From the cell containing the given text, extract its center point as [x, y] coordinate. 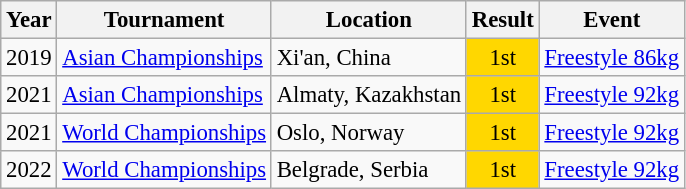
Belgrade, Serbia [368, 170]
2019 [29, 58]
Event [612, 20]
Oslo, Norway [368, 133]
Xi'an, China [368, 58]
Freestyle 86kg [612, 58]
Location [368, 20]
Almaty, Kazakhstan [368, 95]
Result [502, 20]
2022 [29, 170]
Year [29, 20]
Tournament [164, 20]
